Return [X, Y] of the center of cell containing provided text 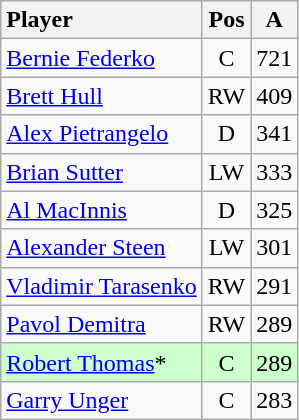
301 [274, 248]
291 [274, 286]
Brett Hull [102, 96]
Pos [226, 20]
Player [102, 20]
341 [274, 134]
283 [274, 400]
325 [274, 210]
409 [274, 96]
Alex Pietrangelo [102, 134]
A [274, 20]
Pavol Demitra [102, 324]
Brian Sutter [102, 172]
Alexander Steen [102, 248]
721 [274, 58]
333 [274, 172]
Garry Unger [102, 400]
Robert Thomas* [102, 362]
Vladimir Tarasenko [102, 286]
Al MacInnis [102, 210]
Bernie Federko [102, 58]
